Provide the [x, y] coordinate of the cell's center where the given text is located.  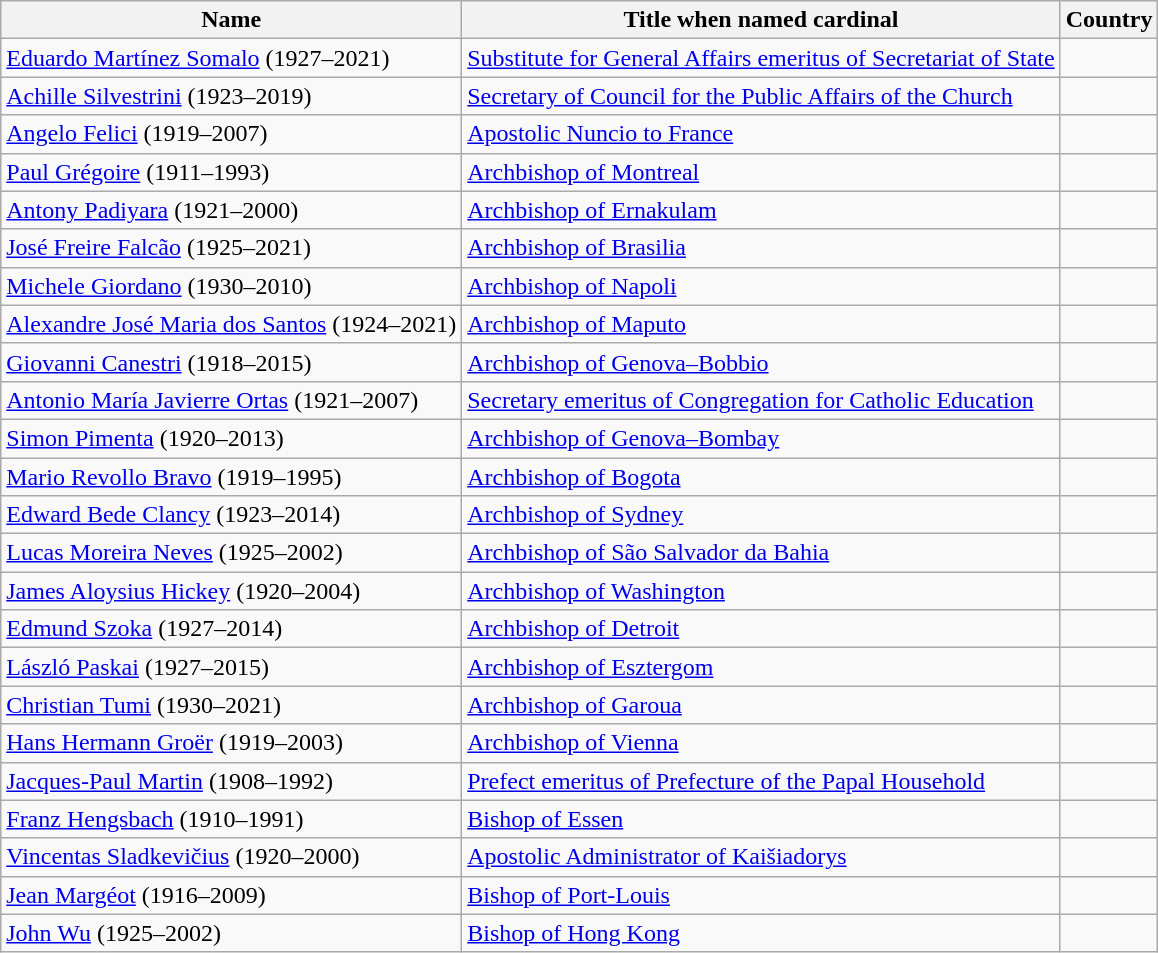
Achille Silvestrini (1923–2019) [232, 96]
Vincentas Sladkevičius (1920–2000) [232, 857]
Eduardo Martínez Somalo (1927–2021) [232, 58]
John Wu (1925–2002) [232, 933]
Archbishop of Ernakulam [761, 210]
Archbishop of Napoli [761, 286]
Archbishop of São Salvador da Bahia [761, 553]
Michele Giordano (1930–2010) [232, 286]
James Aloysius Hickey (1920–2004) [232, 591]
Jacques-Paul Martin (1908–1992) [232, 781]
Country [1109, 20]
Archbishop of Montreal [761, 172]
Name [232, 20]
Giovanni Canestri (1918–2015) [232, 362]
Archbishop of Esztergom [761, 667]
Lucas Moreira Neves (1925–2002) [232, 553]
László Paskai (1927–2015) [232, 667]
Apostolic Administrator of Kaišiadorys [761, 857]
Archbishop of Brasilia [761, 248]
Antonio María Javierre Ortas (1921–2007) [232, 400]
Apostolic Nuncio to France [761, 134]
Paul Grégoire (1911–1993) [232, 172]
Archbishop of Garoua [761, 705]
Christian Tumi (1930–2021) [232, 705]
Simon Pimenta (1920–2013) [232, 438]
Mario Revollo Bravo (1919–1995) [232, 477]
Edmund Szoka (1927–2014) [232, 629]
Secretary emeritus of Congregation for Catholic Education [761, 400]
Secretary of Council for the Public Affairs of the Church [761, 96]
Jean Margéot (1916–2009) [232, 895]
Bishop of Port-Louis [761, 895]
Hans Hermann Groër (1919–2003) [232, 743]
Archbishop of Washington [761, 591]
José Freire Falcão (1925–2021) [232, 248]
Archbishop of Detroit [761, 629]
Bishop of Essen [761, 819]
Edward Bede Clancy (1923–2014) [232, 515]
Archbishop of Vienna [761, 743]
Antony Padiyara (1921–2000) [232, 210]
Archbishop of Sydney [761, 515]
Archbishop of Bogota [761, 477]
Archbishop of Maputo [761, 324]
Prefect emeritus of Prefecture of the Papal Household [761, 781]
Alexandre José Maria dos Santos (1924–2021) [232, 324]
Substitute for General Affairs emeritus of Secretariat of State [761, 58]
Archbishop of Genova–Bombay [761, 438]
Title when named cardinal [761, 20]
Franz Hengsbach (1910–1991) [232, 819]
Angelo Felici (1919–2007) [232, 134]
Bishop of Hong Kong [761, 933]
Archbishop of Genova–Bobbio [761, 362]
